From the cell containing the given text, extract its center point as (x, y) coordinate. 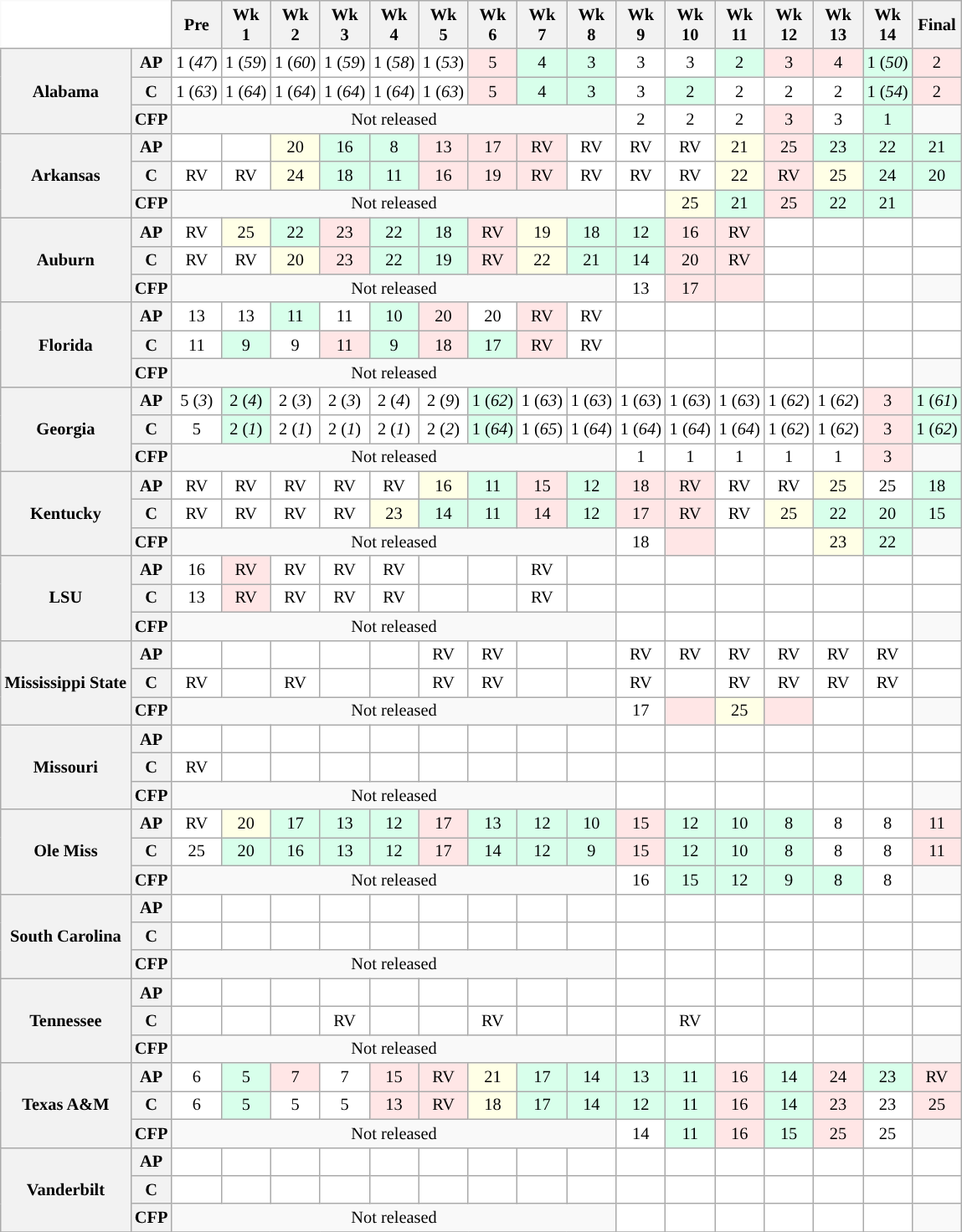
Wk5 (444, 24)
2 (9) (444, 401)
Missouri (65, 767)
Wk1 (246, 24)
Wk6 (492, 24)
Vanderbilt (65, 1190)
Wk2 (295, 24)
5 (3) (196, 401)
1 (54) (887, 91)
1 (60) (295, 63)
Final (936, 24)
Tennessee (65, 1021)
Kentucky (65, 514)
2 (2) (444, 429)
Wk11 (740, 24)
Florida (65, 345)
1 (53) (444, 63)
Wk8 (591, 24)
Auburn (65, 259)
1 (50) (887, 63)
Texas A&M (65, 1105)
Georgia (65, 429)
1 (61) (936, 401)
South Carolina (65, 936)
Wk3 (345, 24)
Arkansas (65, 176)
Ole Miss (65, 852)
Wk7 (543, 24)
Pre (196, 24)
Wk4 (394, 24)
1 (58) (394, 63)
LSU (65, 598)
1 (65) (543, 429)
Wk13 (839, 24)
Wk10 (690, 24)
Wk14 (887, 24)
Mississippi State (65, 683)
Wk9 (641, 24)
Alabama (65, 90)
Wk12 (789, 24)
1 (47) (196, 63)
